For the text-containing cell, return its midpoint in [x, y] coordinate format. 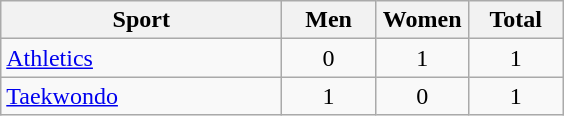
Taekwondo [142, 96]
Sport [142, 20]
Athletics [142, 58]
Total [516, 20]
Men [329, 20]
Women [422, 20]
